Extract the [X, Y] coordinate from the center of the cell holding the provided text.  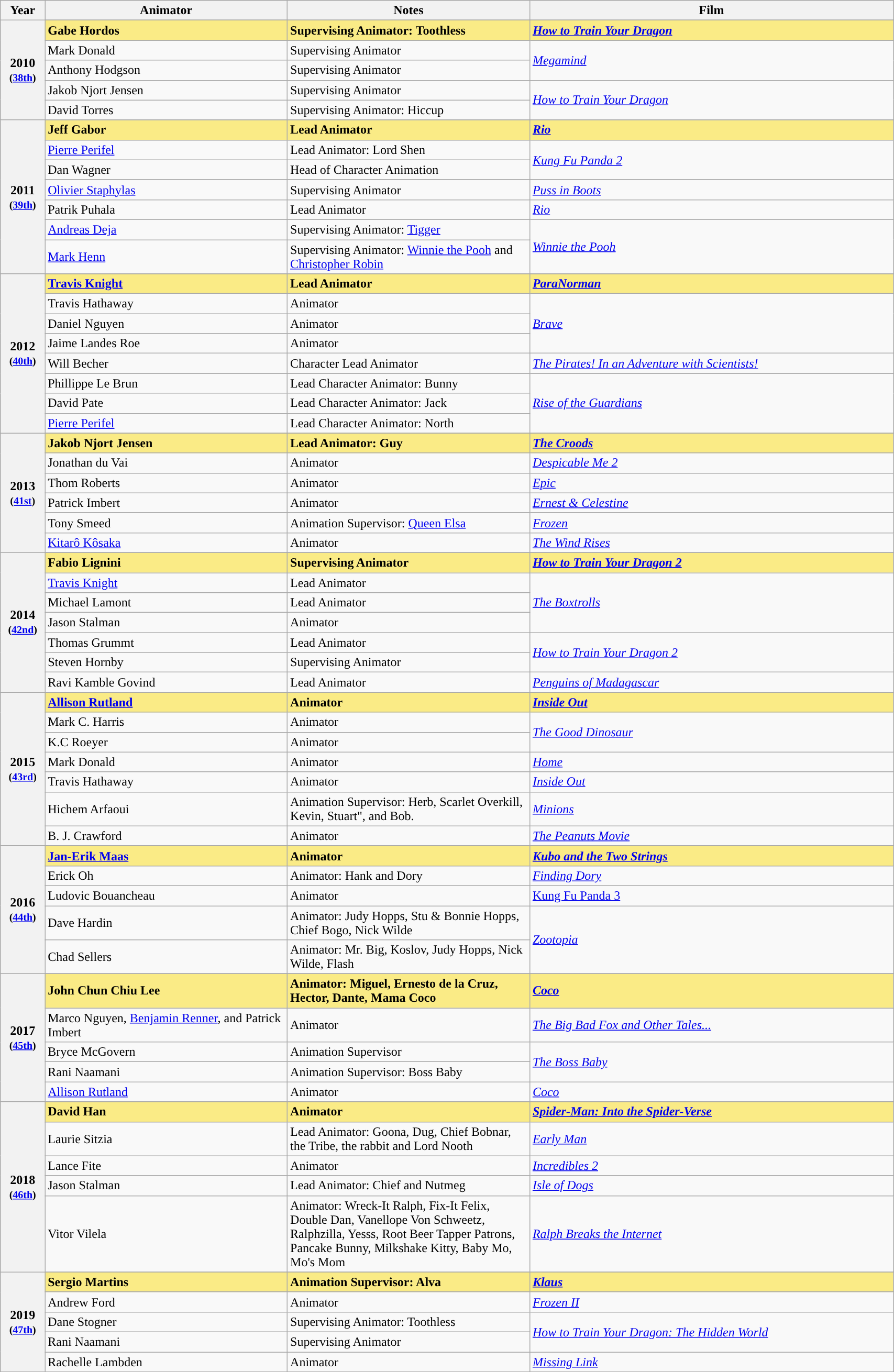
The Wind Rises [711, 543]
Zootopia [711, 940]
Animation Supervisor: Herb, Scarlet Overkill, Kevin, Stuart", and Bob. [409, 809]
Film [711, 10]
Laurie Sitzia [167, 1138]
The Boxtrolls [711, 603]
Kung Fu Panda 3 [711, 895]
Anthony Hodgson [167, 70]
Fabio Lignini [167, 562]
Home [711, 762]
Animation Supervisor: Boss Baby [409, 1072]
David Han [167, 1112]
Brave [711, 324]
Kubo and the Two Strings [711, 856]
Thom Roberts [167, 483]
Gabe Hordos [167, 30]
Isle of Dogs [711, 1186]
Lead Animator: Chief and Nutmeg [409, 1186]
Patrik Puhala [167, 209]
Phillippe Le Brun [167, 383]
B. J. Crawford [167, 836]
Will Becher [167, 363]
2017 (45th) [23, 1038]
The Good Dinosaur [711, 732]
The Pirates! In an Adventure with Scientists! [711, 363]
Winnie the Pooh [711, 246]
Spider-Man: Into the Spider-Verse [711, 1112]
Andrew Ford [167, 1302]
2016 (44th) [23, 910]
Puss in Boots [711, 190]
David Torres [167, 110]
Finding Dory [711, 876]
Jan-Erik Maas [167, 856]
Bryce McGovern [167, 1052]
Rachelle Lambden [167, 1362]
Rise of the Guardians [711, 403]
Early Man [711, 1138]
2014 (42nd) [23, 622]
Epic [711, 483]
Minions [711, 809]
Andreas Deja [167, 229]
Lead Character Animator: Jack [409, 403]
Lead Animator: Guy [409, 443]
Animator: Judy Hopps, Stu & Bonnie Hopps, Chief Bogo, Nick Wilde [409, 923]
Klaus [711, 1282]
Hichem Arfaoui [167, 809]
Patrick Imbert [167, 503]
Missing Link [711, 1362]
Animator: Miguel, Ernesto de la Cruz, Hector, Dante, Mama Coco [409, 991]
Character Lead Animator [409, 363]
Sergio Martins [167, 1282]
Erick Oh [167, 876]
The Big Bad Fox and Other Tales... [711, 1025]
Mark Henn [167, 257]
2011 (39th) [23, 197]
Frozen II [711, 1302]
Animator: Mr. Big, Koslov, Judy Hopps, Nick Wilde, Flash [409, 957]
David Pate [167, 403]
Ludovic Bouancheau [167, 895]
Penguins of Madagascar [711, 682]
Mark C. Harris [167, 722]
Kitarô Kôsaka [167, 543]
The Croods [711, 443]
Michael Lamont [167, 603]
Jonathan du Vai [167, 463]
Vitor Vilela [167, 1234]
John Chun Chiu Lee [167, 991]
The Boss Baby [711, 1062]
Daniel Nguyen [167, 324]
Lead Animator: Goona, Dug, Chief Bobnar, the Tribe, the rabbit and Lord Nooth [409, 1138]
Lance Fite [167, 1166]
Ravi Kamble Govind [167, 682]
Tony Smeed [167, 523]
Ralph Breaks the Internet [711, 1234]
Animation Supervisor: Alva [409, 1282]
Jaime Landes Roe [167, 344]
2018 (46th) [23, 1187]
Dane Stogner [167, 1322]
Steven Hornby [167, 662]
Animation Supervisor: Queen Elsa [409, 523]
Dave Hardin [167, 923]
Thomas Grummt [167, 643]
Year [23, 10]
Lead Animator: Lord Shen [409, 150]
Incredibles 2 [711, 1166]
Dan Wagner [167, 170]
Supervising Animator: Tigger [409, 229]
Chad Sellers [167, 957]
Kung Fu Panda 2 [711, 160]
Notes [409, 10]
Megamind [711, 60]
Olivier Staphylas [167, 190]
2013 (41st) [23, 493]
2012 (40th) [23, 353]
2010 (38th) [23, 70]
Animation Supervisor [409, 1052]
Despicable Me 2 [711, 463]
Animator: Hank and Dory [409, 876]
Jeff Gabor [167, 130]
The Peanuts Movie [711, 836]
Supervising Animator: Winnie the Pooh and Christopher Robin [409, 257]
ParaNorman [711, 284]
How to Train Your Dragon: The Hidden World [711, 1332]
Marco Nguyen, Benjamin Renner, and Patrick Imbert [167, 1025]
Frozen [711, 523]
Supervising Animator: Hiccup [409, 110]
2015 (43rd) [23, 769]
K.C Roeyer [167, 742]
2019 (47th) [23, 1322]
Ernest & Celestine [711, 503]
Head of Character Animation [409, 170]
Lead Character Animator: Bunny [409, 383]
Lead Character Animator: North [409, 423]
